Return the [X, Y] coordinate for the center point of the cell that contains the specified text.  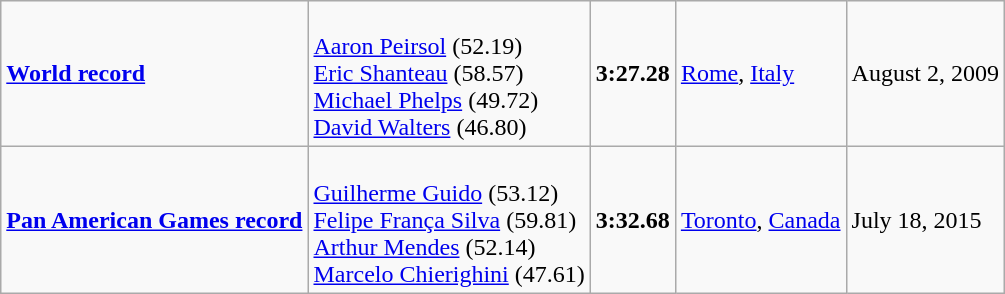
Aaron Peirsol (52.19)Eric Shanteau (58.57)Michael Phelps (49.72)David Walters (46.80) [449, 74]
Toronto, Canada [760, 220]
July 18, 2015 [925, 220]
Guilherme Guido (53.12)Felipe França Silva (59.81)Arthur Mendes (52.14)Marcelo Chierighini (47.61) [449, 220]
World record [154, 74]
Rome, Italy [760, 74]
3:27.28 [632, 74]
August 2, 2009 [925, 74]
Pan American Games record [154, 220]
3:32.68 [632, 220]
